Identify which cell holds the provided text, then report its (x, y) central coordinate. 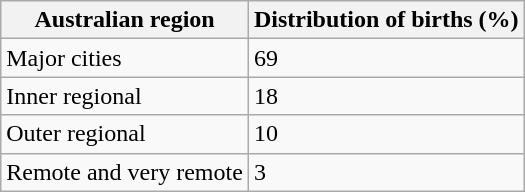
Outer regional (125, 134)
Remote and very remote (125, 172)
Distribution of births (%) (386, 20)
Australian region (125, 20)
69 (386, 58)
3 (386, 172)
18 (386, 96)
Inner regional (125, 96)
10 (386, 134)
Major cities (125, 58)
